For the text-containing cell, return its midpoint in [x, y] coordinate format. 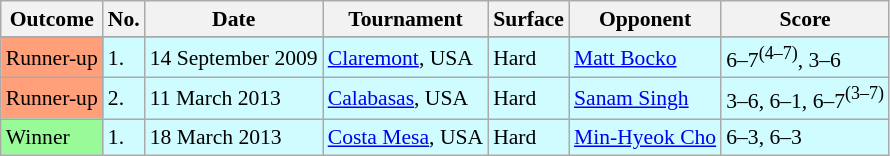
3–6, 6–1, 6–7(3–7) [805, 98]
Costa Mesa, USA [406, 137]
Calabasas, USA [406, 98]
Sanam Singh [645, 98]
Date [234, 19]
11 March 2013 [234, 98]
2. [124, 98]
Opponent [645, 19]
Min-Hyeok Cho [645, 137]
Winner [52, 137]
Score [805, 19]
18 March 2013 [234, 137]
14 September 2009 [234, 58]
Surface [528, 19]
6–7(4–7), 3–6 [805, 58]
Claremont, USA [406, 58]
No. [124, 19]
Outcome [52, 19]
Matt Bocko [645, 58]
Tournament [406, 19]
6–3, 6–3 [805, 137]
